Detect which cell encompasses the target text, then output its [x, y] center coordinate. 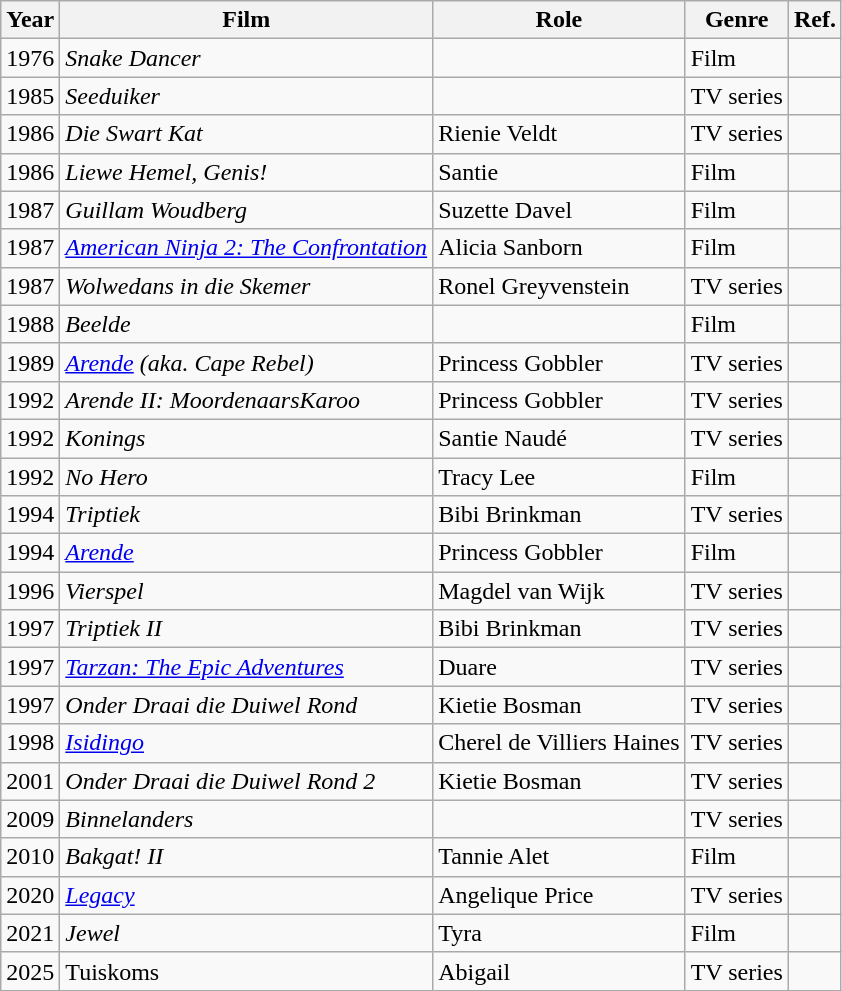
Tannie Alet [559, 857]
Triptiek II [246, 629]
2009 [30, 819]
Wolwedans in die Skemer [246, 286]
Year [30, 20]
Tyra [559, 933]
Rienie Veldt [559, 134]
2010 [30, 857]
Beelde [246, 324]
Arende (aka. Cape Rebel) [246, 362]
Role [559, 20]
1988 [30, 324]
Cherel de Villiers Haines [559, 743]
Isidingo [246, 743]
American Ninja 2: The Confrontation [246, 248]
Seeduiker [246, 96]
1976 [30, 58]
Jewel [246, 933]
Abigail [559, 971]
Guillam Woudberg [246, 210]
Santie Naudé [559, 438]
Tarzan: The Epic Adventures [246, 667]
Angelique Price [559, 895]
Liewe Hemel, Genis! [246, 172]
Vierspel [246, 591]
Arende [246, 553]
Legacy [246, 895]
1989 [30, 362]
2001 [30, 781]
Binnelanders [246, 819]
Duare [559, 667]
1998 [30, 743]
2025 [30, 971]
Ref. [814, 20]
Onder Draai die Duiwel Rond 2 [246, 781]
Arende II: MoordenaarsKaroo [246, 400]
Suzette Davel [559, 210]
Bakgat! II [246, 857]
Tuiskoms [246, 971]
1996 [30, 591]
Tracy Lee [559, 477]
Santie [559, 172]
Die Swart Kat [246, 134]
Alicia Sanborn [559, 248]
Ronel Greyvenstein [559, 286]
Onder Draai die Duiwel Rond [246, 705]
Konings [246, 438]
Snake Dancer [246, 58]
Triptiek [246, 515]
2021 [30, 933]
1985 [30, 96]
Genre [736, 20]
2020 [30, 895]
Magdel van Wijk [559, 591]
No Hero [246, 477]
